Pinpoint the cell where the given text exists, returning its (x, y) midpoint coordinate. 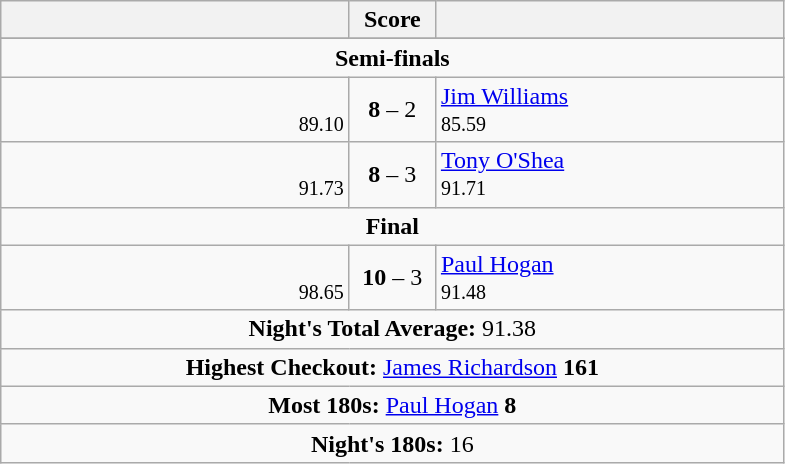
Most 180s: Paul Hogan 8 (392, 405)
Final (392, 226)
Semi-finals (392, 58)
91.73 (176, 174)
10 – 3 (392, 278)
Night's 180s: 16 (392, 443)
Jim Williams 85.59 (610, 110)
Paul Hogan 91.48 (610, 278)
89.10 (176, 110)
Night's Total Average: 91.38 (392, 329)
Highest Checkout: James Richardson 161 (392, 367)
8 – 3 (392, 174)
Score (392, 20)
8 – 2 (392, 110)
98.65 (176, 278)
Tony O'Shea 91.71 (610, 174)
